From the cell containing the given text, extract its center point as [X, Y] coordinate. 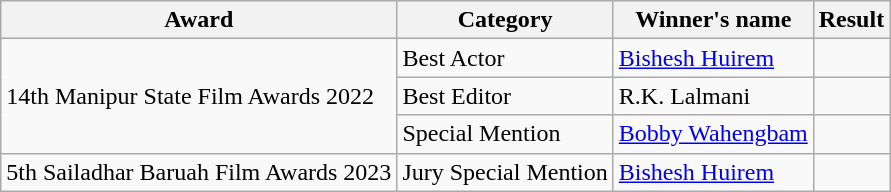
Category [505, 20]
Bobby Wahengbam [713, 134]
Best Editor [505, 96]
Special Mention [505, 134]
Best Actor [505, 58]
Winner's name [713, 20]
R.K. Lalmani [713, 96]
Jury Special Mention [505, 172]
5th Sailadhar Baruah Film Awards 2023 [199, 172]
Result [851, 20]
Award [199, 20]
14th Manipur State Film Awards 2022 [199, 96]
